Locate the cell with the specified text and output its [x, y] center coordinate. 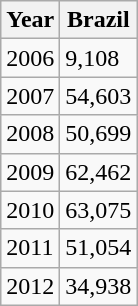
2011 [30, 248]
51,054 [98, 248]
Year [30, 20]
2012 [30, 286]
34,938 [98, 286]
2009 [30, 172]
2008 [30, 134]
62,462 [98, 172]
63,075 [98, 210]
54,603 [98, 96]
Brazil [98, 20]
2006 [30, 58]
2007 [30, 96]
2010 [30, 210]
50,699 [98, 134]
9,108 [98, 58]
